For the text-containing cell, return its midpoint in [x, y] coordinate format. 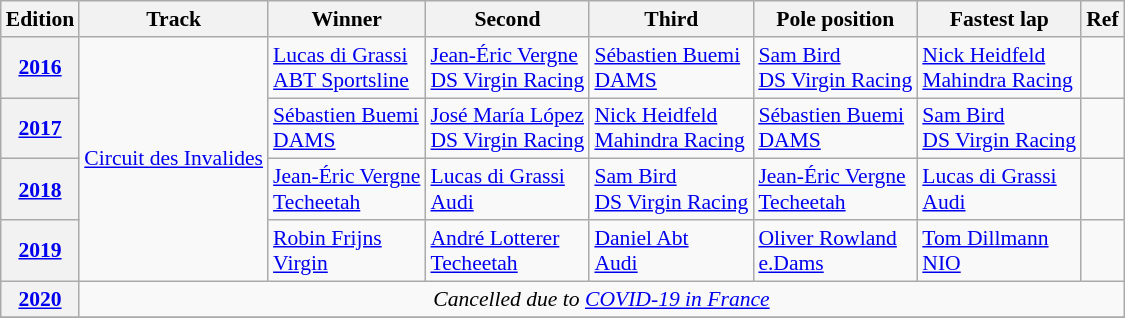
Second [507, 19]
Oliver Rowlande.Dams [835, 250]
Cancelled due to COVID-19 in France [601, 299]
André LottererTecheetah [507, 250]
2019 [40, 250]
José María LópezDS Virgin Racing [507, 128]
2017 [40, 128]
Track [174, 19]
Edition [40, 19]
Daniel AbtAudi [671, 250]
Lucas di GrassiABT Sportsline [346, 68]
Fastest lap [999, 19]
Robin FrijnsVirgin [346, 250]
Circuit des Invalides [174, 159]
Third [671, 19]
Tom DillmannNIO [999, 250]
Ref [1102, 19]
2016 [40, 68]
2018 [40, 190]
Pole position [835, 19]
Winner [346, 19]
2020 [40, 299]
Jean-Éric VergneDS Virgin Racing [507, 68]
